Scan for the cell matching the given text and deliver its (X, Y) coordinate at center. 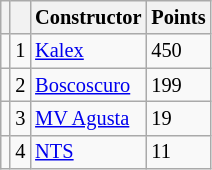
4 (20, 152)
3 (20, 118)
MV Agusta (88, 118)
2 (20, 85)
Kalex (88, 51)
450 (178, 51)
1 (20, 51)
19 (178, 118)
Points (178, 17)
11 (178, 152)
NTS (88, 152)
Constructor (88, 17)
199 (178, 85)
Boscoscuro (88, 85)
